Output the (x, y) coordinate of the center of the cell containing the given text.  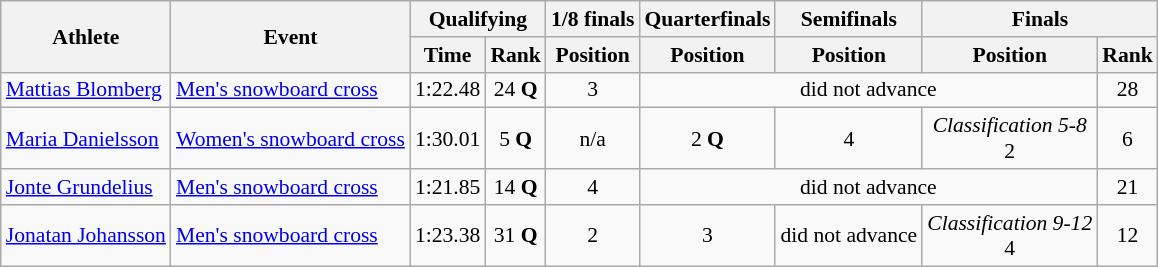
Maria Danielsson (86, 138)
Classification 5-82 (1010, 138)
Quarterfinals (707, 19)
1/8 finals (592, 19)
24 Q (516, 90)
14 Q (516, 187)
Mattias Blomberg (86, 90)
Event (290, 36)
5 Q (516, 138)
1:30.01 (448, 138)
1:23.38 (448, 236)
Jonte Grundelius (86, 187)
2 (592, 236)
Athlete (86, 36)
Jonatan Johansson (86, 236)
21 (1128, 187)
Classification 9-124 (1010, 236)
Qualifying (478, 19)
31 Q (516, 236)
1:22.48 (448, 90)
2 Q (707, 138)
Time (448, 55)
Finals (1040, 19)
12 (1128, 236)
Semifinals (848, 19)
28 (1128, 90)
1:21.85 (448, 187)
6 (1128, 138)
Women's snowboard cross (290, 138)
n/a (592, 138)
